Return the [x, y] coordinate for the center point of the cell that contains the specified text.  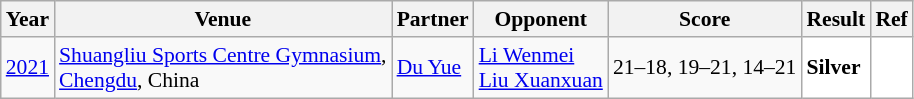
Silver [836, 68]
Du Yue [433, 68]
Li Wenmei Liu Xuanxuan [541, 68]
Result [836, 19]
2021 [28, 68]
21–18, 19–21, 14–21 [705, 68]
Shuangliu Sports Centre Gymnasium,Chengdu, China [223, 68]
Score [705, 19]
Year [28, 19]
Ref [891, 19]
Venue [223, 19]
Opponent [541, 19]
Partner [433, 19]
